For the text-containing cell, return its midpoint in (x, y) coordinate format. 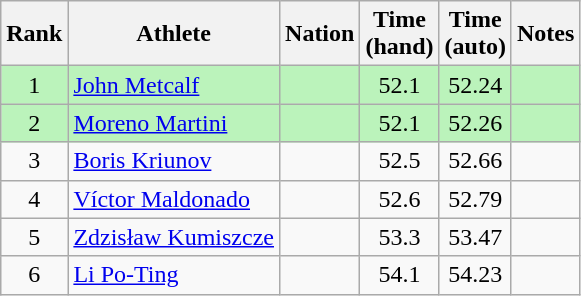
Nation (320, 34)
52.66 (475, 161)
Time(hand) (400, 34)
6 (34, 275)
John Metcalf (174, 85)
Rank (34, 34)
Li Po-Ting (174, 275)
Boris Kriunov (174, 161)
4 (34, 199)
Zdzisław Kumiszcze (174, 237)
52.26 (475, 123)
54.23 (475, 275)
Time(auto) (475, 34)
Athlete (174, 34)
53.3 (400, 237)
52.79 (475, 199)
Víctor Maldonado (174, 199)
Moreno Martini (174, 123)
5 (34, 237)
54.1 (400, 275)
53.47 (475, 237)
52.6 (400, 199)
1 (34, 85)
3 (34, 161)
52.24 (475, 85)
2 (34, 123)
52.5 (400, 161)
Notes (545, 34)
